Find where the given text appears and provide that cell's center as [x, y] coordinate. 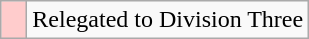
Relegated to Division Three [168, 20]
